Return the (x, y) coordinate for the center point of the cell that contains the specified text.  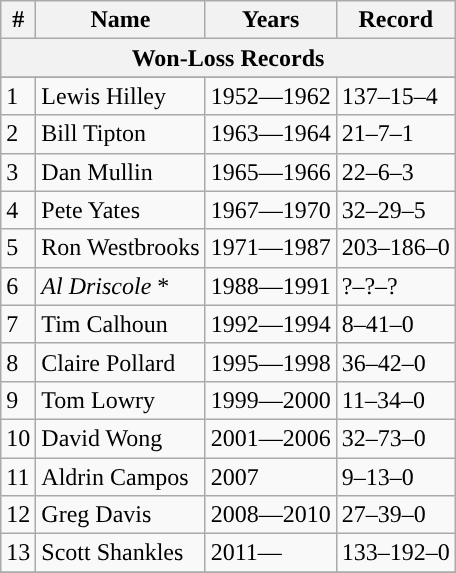
2007 (270, 477)
2 (18, 134)
Claire Pollard (120, 362)
4 (18, 210)
Al Driscole * (120, 286)
133–192–0 (396, 553)
7 (18, 324)
2008—2010 (270, 515)
Dan Mullin (120, 172)
36–42–0 (396, 362)
1971—1987 (270, 248)
32–29–5 (396, 210)
Bill Tipton (120, 134)
8–41–0 (396, 324)
1992—1994 (270, 324)
Scott Shankles (120, 553)
22–6–3 (396, 172)
21–7–1 (396, 134)
137–15–4 (396, 96)
# (18, 20)
Pete Yates (120, 210)
11 (18, 477)
3 (18, 172)
Won-Loss Records (228, 58)
8 (18, 362)
?–?–? (396, 286)
1952—1962 (270, 96)
1963—1964 (270, 134)
Tim Calhoun (120, 324)
6 (18, 286)
Record (396, 20)
1965—1966 (270, 172)
10 (18, 438)
9 (18, 400)
5 (18, 248)
Aldrin Campos (120, 477)
1995—1998 (270, 362)
Lewis Hilley (120, 96)
Ron Westbrooks (120, 248)
12 (18, 515)
1967—1970 (270, 210)
1 (18, 96)
David Wong (120, 438)
11–34–0 (396, 400)
27–39–0 (396, 515)
1988—1991 (270, 286)
1999—2000 (270, 400)
Years (270, 20)
13 (18, 553)
Greg Davis (120, 515)
9–13–0 (396, 477)
32–73–0 (396, 438)
Tom Lowry (120, 400)
2011— (270, 553)
Name (120, 20)
203–186–0 (396, 248)
2001—2006 (270, 438)
